Return the [x, y] coordinate for the center point of the cell that contains the specified text.  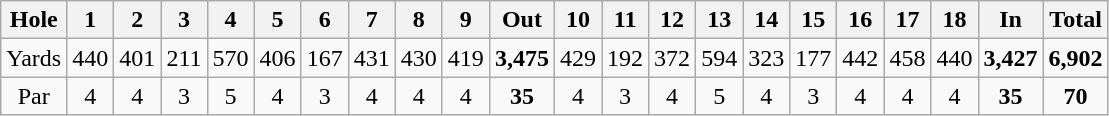
6 [324, 20]
401 [138, 58]
12 [672, 20]
7 [372, 20]
372 [672, 58]
Yards [34, 58]
594 [720, 58]
192 [626, 58]
3,427 [1010, 58]
16 [860, 20]
419 [466, 58]
6,902 [1076, 58]
431 [372, 58]
10 [578, 20]
406 [278, 58]
14 [766, 20]
8 [418, 20]
15 [814, 20]
458 [908, 58]
70 [1076, 96]
1 [90, 20]
570 [230, 58]
3,475 [522, 58]
In [1010, 20]
11 [626, 20]
18 [954, 20]
430 [418, 58]
211 [184, 58]
9 [466, 20]
442 [860, 58]
177 [814, 58]
17 [908, 20]
2 [138, 20]
429 [578, 58]
167 [324, 58]
Out [522, 20]
13 [720, 20]
Total [1076, 20]
323 [766, 58]
Par [34, 96]
Hole [34, 20]
